Identify which cell holds the provided text, then report its (X, Y) central coordinate. 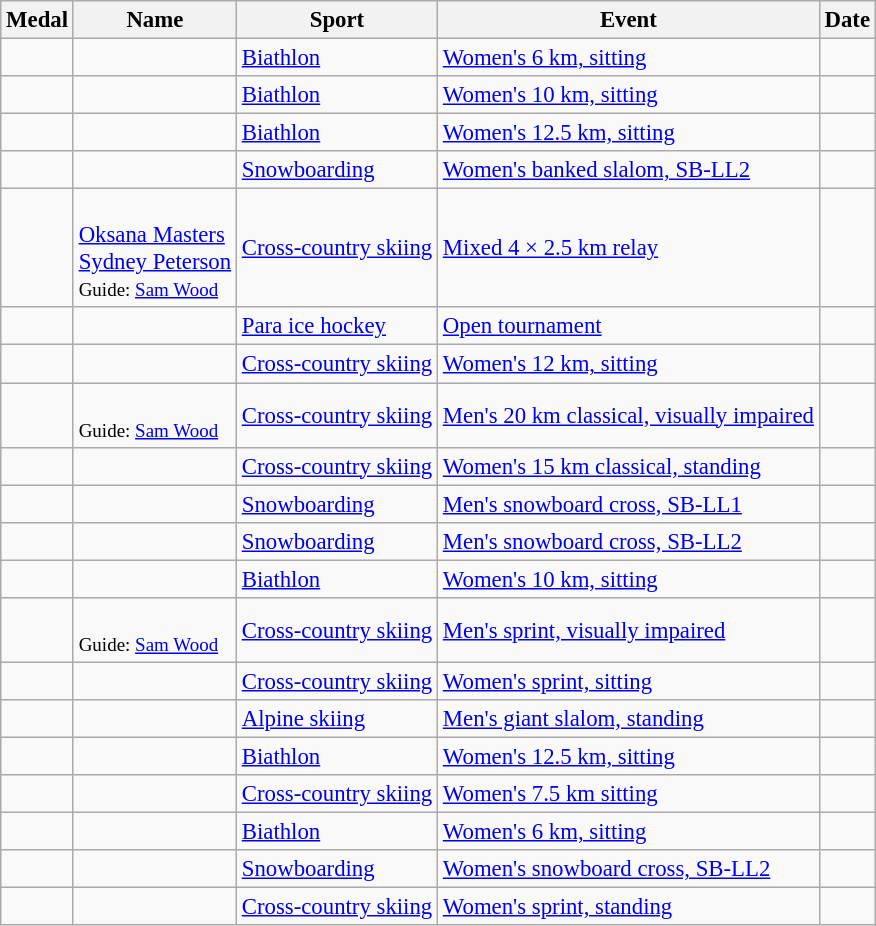
Women's sprint, sitting (629, 681)
Oksana MastersSydney PetersonGuide: Sam Wood (154, 248)
Open tournament (629, 327)
Date (847, 20)
Men's sprint, visually impaired (629, 630)
Mixed 4 × 2.5 km relay (629, 248)
Women's 12 km, sitting (629, 364)
Men's snowboard cross, SB-LL1 (629, 504)
Para ice hockey (336, 327)
Event (629, 20)
Women's snowboard cross, SB-LL2 (629, 869)
Women's 15 km classical, standing (629, 466)
Name (154, 20)
Alpine skiing (336, 719)
Men's giant slalom, standing (629, 719)
Men's 20 km classical, visually impaired (629, 416)
Medal (38, 20)
Women's 7.5 km sitting (629, 794)
Women's sprint, standing (629, 907)
Women's banked slalom, SB-LL2 (629, 170)
Men's snowboard cross, SB-LL2 (629, 541)
Sport (336, 20)
